Locate the cell with the specified text and output its (X, Y) center coordinate. 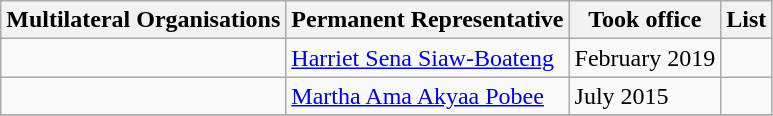
Harriet Sena Siaw-Boateng (428, 58)
List (746, 20)
July 2015 (645, 96)
Took office (645, 20)
Martha Ama Akyaa Pobee (428, 96)
Multilateral Organisations (144, 20)
Permanent Representative (428, 20)
February 2019 (645, 58)
